Output the [x, y] coordinate of the center of the cell containing the given text.  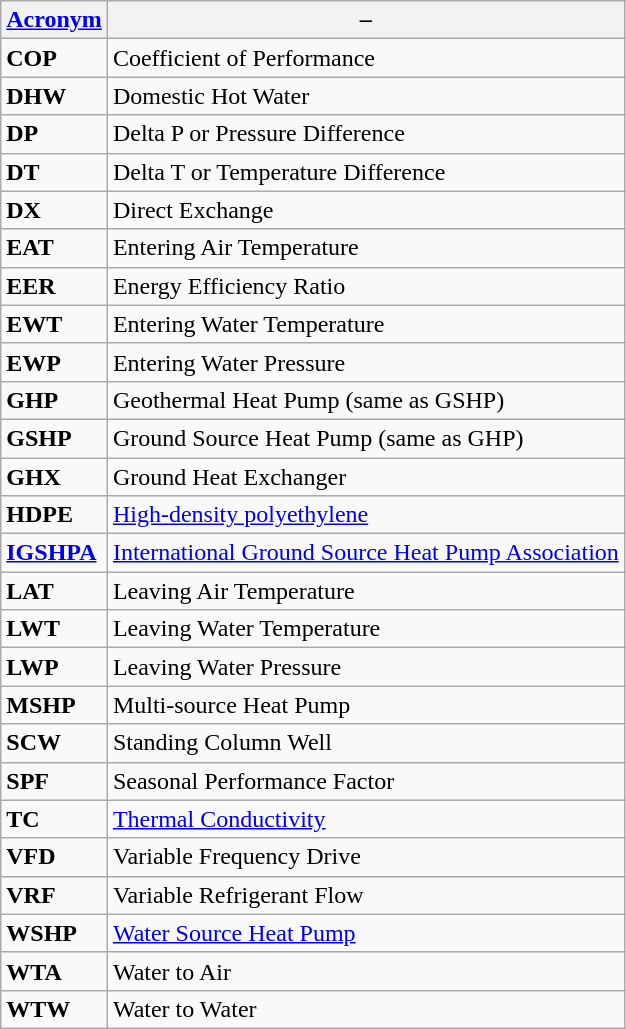
VRF [54, 895]
Water to Water [366, 1009]
TC [54, 819]
Entering Air Temperature [366, 248]
HDPE [54, 515]
EER [54, 286]
Water Source Heat Pump [366, 933]
Variable Refrigerant Flow [366, 895]
WSHP [54, 933]
GHX [54, 477]
High-density polyethylene [366, 515]
Water to Air [366, 971]
Leaving Air Temperature [366, 591]
– [366, 20]
Standing Column Well [366, 743]
Leaving Water Temperature [366, 629]
IGSHPA [54, 553]
EAT [54, 248]
Seasonal Performance Factor [366, 781]
WTA [54, 971]
Direct Exchange [366, 210]
LWT [54, 629]
DHW [54, 96]
Delta T or Temperature Difference [366, 172]
LWP [54, 667]
Ground Source Heat Pump (same as GHP) [366, 438]
Entering Water Pressure [366, 362]
Leaving Water Pressure [366, 667]
Multi-source Heat Pump [366, 705]
Entering Water Temperature [366, 324]
DP [54, 134]
DX [54, 210]
Delta P or Pressure Difference [366, 134]
LAT [54, 591]
Ground Heat Exchanger [366, 477]
International Ground Source Heat Pump Association [366, 553]
Domestic Hot Water [366, 96]
Coefficient of Performance [366, 58]
GHP [54, 400]
Energy Efficiency Ratio [366, 286]
MSHP [54, 705]
VFD [54, 857]
SCW [54, 743]
Variable Frequency Drive [366, 857]
DT [54, 172]
EWT [54, 324]
EWP [54, 362]
Thermal Conductivity [366, 819]
WTW [54, 1009]
Geothermal Heat Pump (same as GSHP) [366, 400]
SPF [54, 781]
COP [54, 58]
GSHP [54, 438]
Acronym [54, 20]
